Detect which cell encompasses the target text, then output its [x, y] center coordinate. 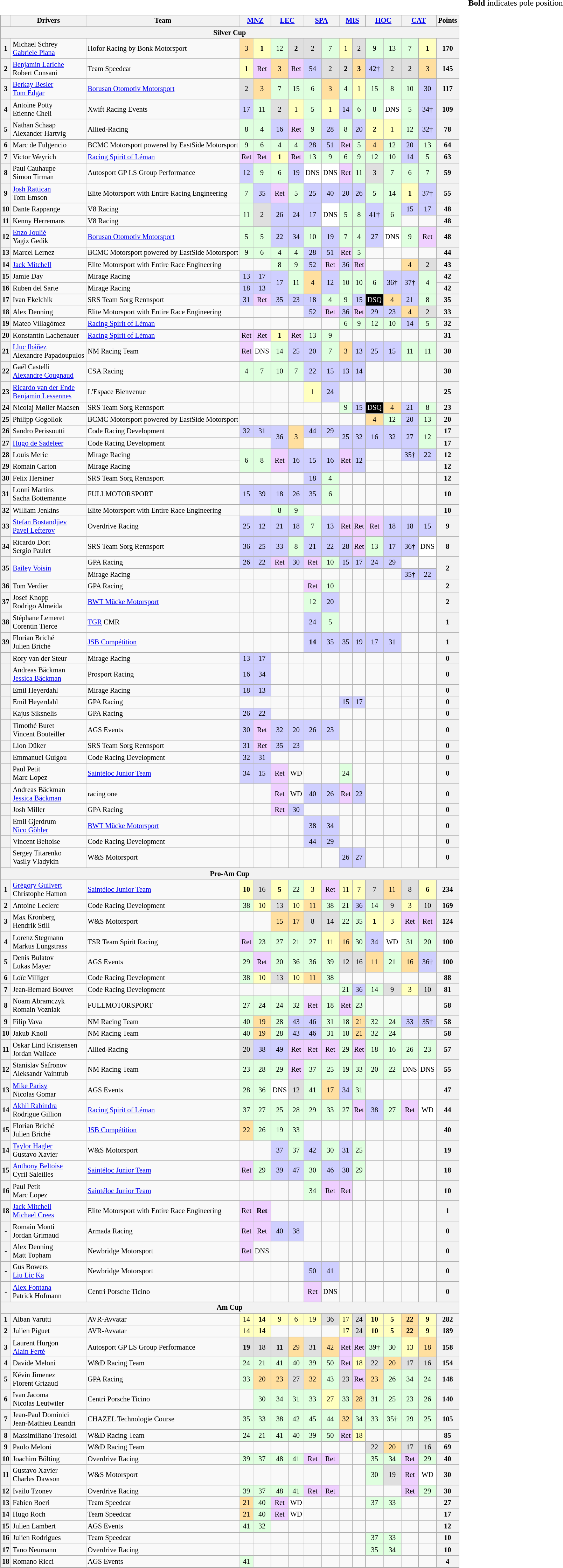
Jean-Paul Dominici Jean-Mathieu Leandri [48, 1420]
Hugo de Sadeleer [48, 443]
Jack Mitchell Michael Crees [48, 1211]
85 [447, 1435]
Team [163, 21]
148 [447, 1379]
Jakub Knoll [48, 1034]
41† [374, 215]
Bailey Voisin [48, 568]
154 [447, 1363]
Noam Abramczyk Romain Vozniak [48, 1006]
Tano Neumann [48, 1550]
Emil Gjerdrum Nico Göhler [48, 826]
Stanislav SafronovAleksandr Vaintrub [48, 1070]
Ricardo Dort Sergio Paulet [48, 547]
Vincent Beltoise [48, 842]
Alex Denning Matt Topham [48, 1251]
Hofor Racing by Bonk Motorsport [163, 49]
Jamie Day [48, 276]
234 [447, 890]
Max Kronberg Hendrik Still [48, 922]
78 [447, 129]
Antoine Leclerc [48, 906]
282 [447, 1319]
Julien Rodrigues [48, 1538]
Emmanuel Guigou [48, 758]
Loïc Villiger [48, 978]
145 [447, 69]
Stéphane Lemeret Corentin Tierce [48, 622]
Alex Fontana Patrick Hofmann [48, 1291]
Silver Cup [230, 33]
Sergey Titarenko Vasily Vladykin [48, 858]
Tom Verdier [48, 586]
Lorenz Stegmann Markus Lungstrass [48, 942]
Dante Rappange [48, 209]
49 [279, 1050]
69 [447, 1447]
LEC [287, 21]
SPA [321, 21]
Xwift Racing Events [163, 109]
MIS [352, 21]
Alban Varutti [48, 1319]
Gus Bowers Liu Lic Ka [48, 1272]
Ivan Ekelchik [48, 300]
Marcel Lernez [48, 253]
Josef Knopp Rodrigo Almeida [48, 602]
Victor Weyrich [48, 157]
TGR CMR [163, 622]
Mateo Villagómez [48, 324]
Ivailo Tzonev [48, 1491]
124 [447, 922]
63 [447, 157]
Paul Cauhaupe Simon Tirman [48, 173]
racing one [163, 794]
Jean-Bernard Bouvet [48, 990]
Hugo Roch [48, 1514]
42† [374, 69]
Denis Bulatov Lukas Mayer [48, 962]
117 [447, 89]
Mike Parisy Nicolas Gomar [48, 1090]
Fabien Boeri [48, 1503]
Marc de Fulgencio [48, 145]
Gaël Castelli Alexandre Cougnaud [48, 372]
Sandro Perissoutti [48, 431]
88 [447, 978]
Pro-Am Cup [230, 874]
Julien Lambert [48, 1526]
45 [313, 1420]
Drivers [48, 21]
140 [447, 1399]
34† [428, 109]
Joachim Bölting [48, 1459]
Enzo Joulié Yagiz Gedik [48, 237]
Armada Racing [163, 1231]
Michael Schrey Gabriele Piana [48, 49]
CHAZEL Technologie Course [163, 1420]
59 [447, 173]
Stefan Bostandjiev Pavel Lefterov [48, 526]
Romain Carton [48, 467]
Davide Meloni [48, 1363]
Taylor Hagler Gustavo Xavier [48, 1150]
TSR Team Spirit Racing [163, 942]
Filip Vava [48, 1022]
Philipp Gogollok [48, 420]
Oskar Lind Kristensen Jordan Wallace [48, 1050]
32† [428, 129]
Anthony Beltoise Cyril Saleilles [48, 1171]
39† [374, 1347]
L'Espace Bienvenue [163, 392]
54 [313, 69]
Julien Piguet [48, 1331]
169 [447, 906]
Laurent Hurgon Alain Ferté [48, 1347]
Alex Denning [48, 312]
109 [447, 109]
Kajus Siksnelis [48, 714]
57 [447, 1050]
Ivan Jacoma Nicolas Leutwiler [48, 1399]
HOC [383, 21]
Massimiliano Tresoldi [48, 1435]
189 [447, 1331]
Lonni Martins Sacha Bottemanne [48, 495]
Ruben del Sarte [48, 288]
Kévin Jimenez Florent Grizaud [48, 1379]
Nicolaj Møller Madsen [48, 408]
Grégory Guilvert Christophe Hamon [48, 890]
Romain Monti Jordan Grimaud [48, 1231]
Akhil Rabindra Rodrigue Gillion [48, 1110]
Lluc Ibáñez Alexandre Papadoupulos [48, 351]
Gustavo Xavier Charles Dawson [48, 1475]
Josh Miller [48, 810]
MNZ [255, 21]
Benjamin Lariche Robert Consani [48, 69]
Jack Mitchell [48, 265]
Points [447, 21]
Rory van der Steur [48, 658]
William Jenkins [48, 510]
Kenny Herremans [48, 221]
Felix Hersiner [48, 478]
Elite Motorsport with Entire Racing Engineering [163, 193]
Louis Meric [48, 455]
Antoine Potty Etienne Cheli [48, 109]
170 [447, 49]
Lion Düker [48, 746]
Berkay Besler Tom Edgar [48, 89]
81 [447, 990]
158 [447, 1347]
105 [447, 1420]
CSA Racing [163, 372]
Paolo Meloni [48, 1447]
Josh Rattican Tom Emson [48, 193]
64 [447, 145]
Ricardo van der Ende Benjamin Lessennes [48, 392]
Prosport Racing [163, 674]
Romano Ricci [48, 1562]
Am Cup [230, 1308]
CAT [419, 21]
Timothé Buret Vincent Bouteiller [48, 730]
Nathan Schaap Alexander Hartvig [48, 129]
Konstantin Lachenauer [48, 335]
